From the cell containing the given text, extract its center point as (X, Y) coordinate. 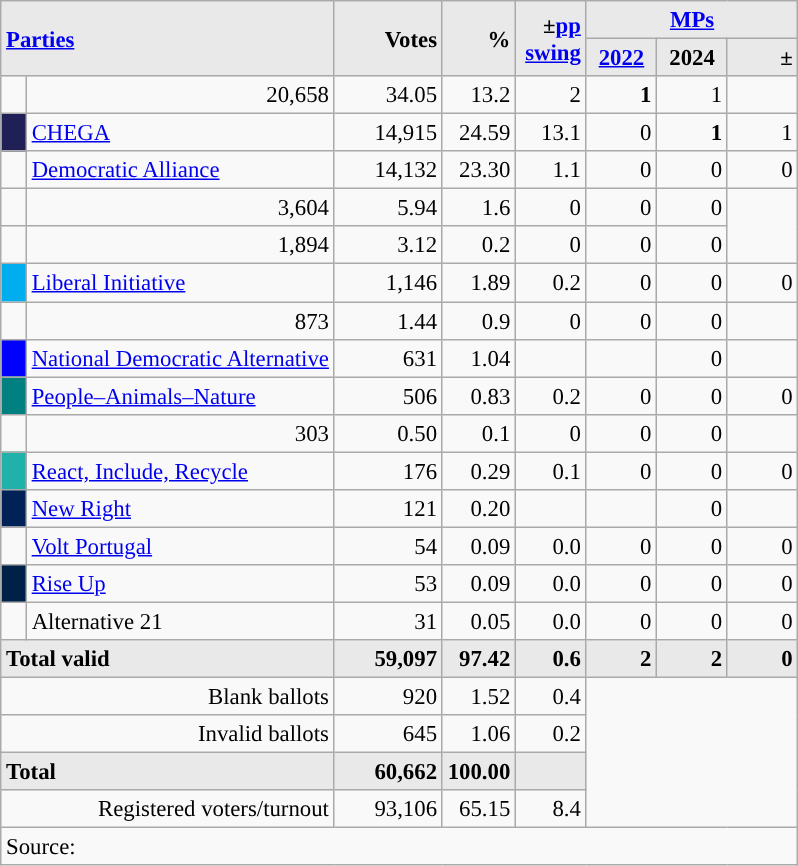
Invalid ballots (168, 734)
±pp swing (552, 38)
53 (388, 584)
65.15 (478, 809)
645 (388, 734)
14,132 (388, 170)
CHEGA (180, 133)
React, Include, Recycle (180, 471)
1.1 (552, 170)
0.6 (552, 659)
Rise Up (180, 584)
Democratic Alliance (180, 170)
Registered voters/turnout (168, 809)
Liberal Initiative (180, 283)
1.44 (388, 321)
60,662 (388, 772)
New Right (180, 509)
0.20 (478, 509)
97.42 (478, 659)
Source: (400, 847)
5.94 (388, 208)
20,658 (180, 95)
1.06 (478, 734)
± (762, 58)
54 (388, 546)
303 (180, 433)
93,106 (388, 809)
176 (388, 471)
13.1 (552, 133)
1.04 (478, 358)
0.83 (478, 396)
31 (388, 621)
3.12 (388, 245)
23.30 (478, 170)
2022 (622, 58)
59,097 (388, 659)
100.00 (478, 772)
14,915 (388, 133)
Alternative 21 (180, 621)
3,604 (180, 208)
1.6 (478, 208)
0.50 (388, 433)
Blank ballots (168, 697)
920 (388, 697)
24.59 (478, 133)
Total (168, 772)
Total valid (168, 659)
Parties (168, 38)
631 (388, 358)
MPs (692, 20)
8.4 (552, 809)
Volt Portugal (180, 546)
1,894 (180, 245)
0.9 (478, 321)
506 (388, 396)
1.89 (478, 283)
2024 (692, 58)
National Democratic Alternative (180, 358)
People–Animals–Nature (180, 396)
873 (180, 321)
0.29 (478, 471)
13.2 (478, 95)
121 (388, 509)
0.05 (478, 621)
0.4 (552, 697)
% (478, 38)
Votes (388, 38)
1.52 (478, 697)
34.05 (388, 95)
1,146 (388, 283)
